For the text-containing cell, return its midpoint in [X, Y] coordinate format. 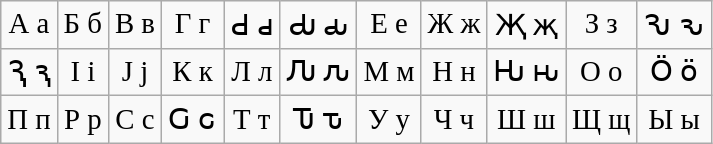
Н н [454, 72]
Ԉ ԉ [318, 72]
Щ щ [602, 120]
Р р [82, 120]
Җ җ [526, 24]
Т т [252, 120]
Ԍ ԍ [192, 120]
Ԃ ԃ [318, 24]
У у [389, 120]
Г г [192, 24]
Ԏ ԏ [318, 120]
Ы ы [674, 120]
Ӧ ӧ [674, 72]
П п [29, 120]
Е е [389, 24]
А а [29, 24]
В в [134, 24]
Ԇ ԇ [29, 72]
Ж ж [454, 24]
К к [192, 72]
Б б [82, 24]
Ԅ ԅ [674, 24]
Ш ш [526, 120]
О о [602, 72]
Ј ј [134, 72]
І і [82, 72]
З з [602, 24]
Л л [252, 72]
С с [134, 120]
Ԋ ԋ [526, 72]
Ԁ ԁ [252, 24]
М м [389, 72]
Ч ч [454, 120]
